Pinpoint the cell where the given text exists, returning its (x, y) midpoint coordinate. 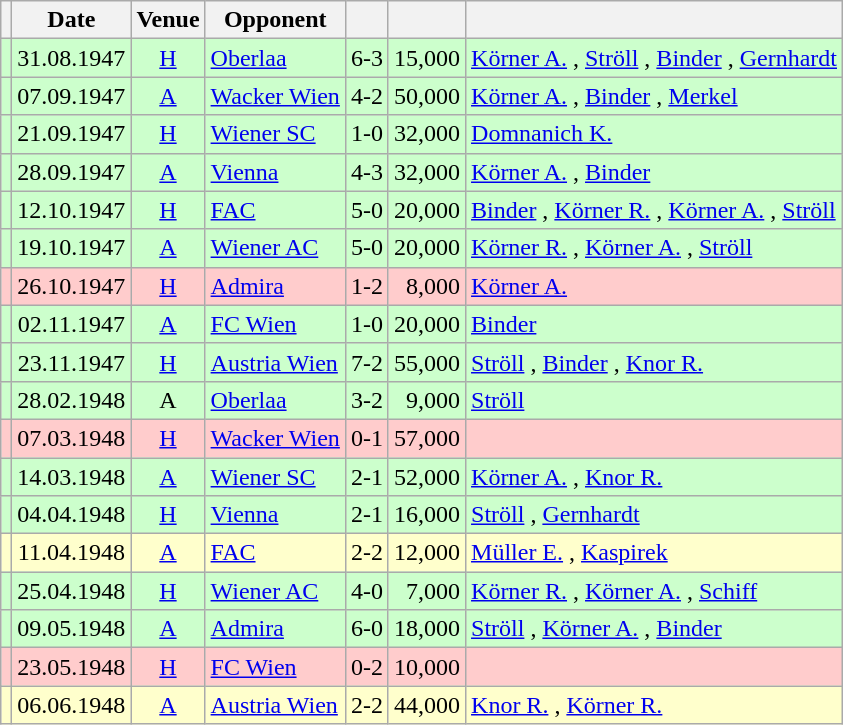
50,000 (426, 96)
Domnanich K. (654, 134)
10,000 (426, 667)
0-2 (366, 667)
07.03.1948 (72, 438)
6-3 (366, 58)
9,000 (426, 400)
Körner A. (654, 286)
16,000 (426, 515)
11.04.1948 (72, 553)
23.05.1948 (72, 667)
6-0 (366, 629)
15,000 (426, 58)
Ströll , Körner A. , Binder (654, 629)
3-2 (366, 400)
Ströll , Binder , Knor R. (654, 362)
31.08.1947 (72, 58)
44,000 (426, 705)
Ströll , Gernhardt (654, 515)
04.04.1948 (72, 515)
28.09.1947 (72, 172)
Körner A. , Ströll , Binder , Gernhardt (654, 58)
28.02.1948 (72, 400)
7-2 (366, 362)
Müller E. , Kaspirek (654, 553)
57,000 (426, 438)
Körner R. , Körner A. , Ströll (654, 248)
52,000 (426, 477)
07.09.1947 (72, 96)
06.06.1948 (72, 705)
12.10.1947 (72, 210)
4-0 (366, 591)
02.11.1947 (72, 324)
09.05.1948 (72, 629)
12,000 (426, 553)
4-2 (366, 96)
18,000 (426, 629)
4-3 (366, 172)
Knor R. , Körner R. (654, 705)
0-1 (366, 438)
Binder , Körner R. , Körner A. , Ströll (654, 210)
Körner R. , Körner A. , Schiff (654, 591)
19.10.1947 (72, 248)
23.11.1947 (72, 362)
7,000 (426, 591)
Ströll (654, 400)
14.03.1948 (72, 477)
25.04.1948 (72, 591)
Date (72, 20)
26.10.1947 (72, 286)
21.09.1947 (72, 134)
1-2 (366, 286)
55,000 (426, 362)
Körner A. , Binder , Merkel (654, 96)
Venue (168, 20)
Opponent (275, 20)
Körner A. , Knor R. (654, 477)
Körner A. , Binder (654, 172)
Binder (654, 324)
8,000 (426, 286)
